Provide the (X, Y) coordinate of the cell's center where the given text is located.  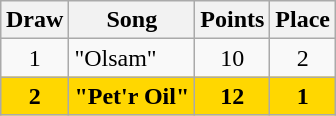
Draw (34, 20)
"Olsam" (132, 58)
"Pet'r Oil" (132, 96)
Song (132, 20)
12 (232, 96)
10 (232, 58)
Points (232, 20)
Place (303, 20)
